Determine the (X, Y) coordinate at the center of the cell enclosing the given text.  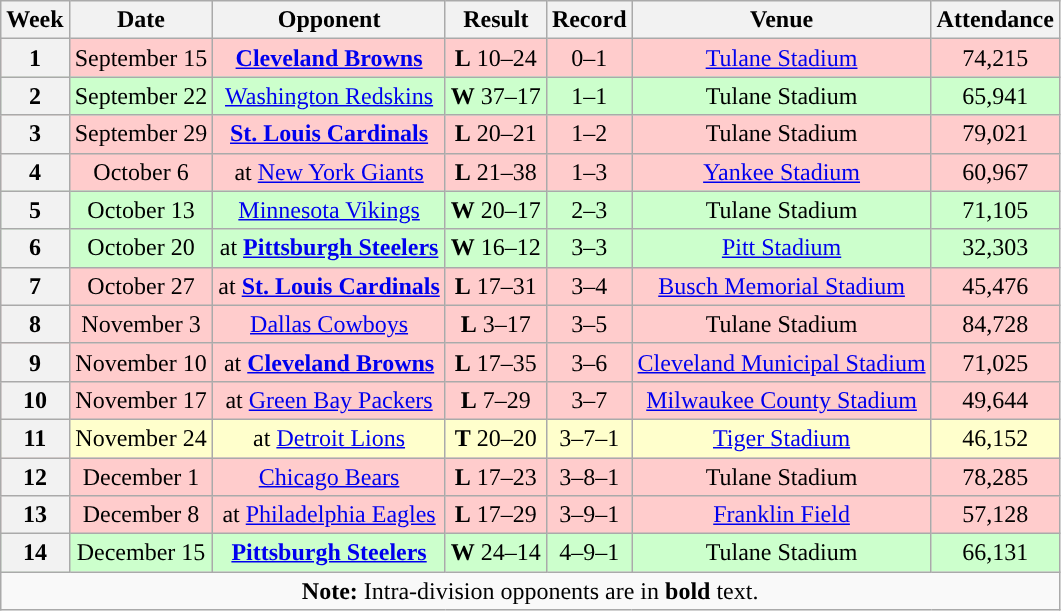
Pittsburgh Steelers (329, 553)
84,728 (995, 324)
at Cleveland Browns (329, 362)
3–6 (589, 362)
3–5 (589, 324)
46,152 (995, 438)
11 (35, 438)
Venue (782, 20)
10 (35, 400)
October 13 (141, 210)
Yankee Stadium (782, 172)
Tiger Stadium (782, 438)
9 (35, 362)
3–8–1 (589, 477)
Milwaukee County Stadium (782, 400)
October 20 (141, 248)
at Pittsburgh Steelers (329, 248)
November 3 (141, 324)
0–1 (589, 58)
L 17–29 (496, 515)
W 24–14 (496, 553)
66,131 (995, 553)
6 (35, 248)
W 37–17 (496, 96)
60,967 (995, 172)
Note: Intra-division opponents are in bold text. (530, 591)
5 (35, 210)
at Green Bay Packers (329, 400)
at Philadelphia Eagles (329, 515)
3–7 (589, 400)
at Detroit Lions (329, 438)
at St. Louis Cardinals (329, 286)
Date (141, 20)
December 1 (141, 477)
Cleveland Municipal Stadium (782, 362)
57,128 (995, 515)
Week (35, 20)
L 17–23 (496, 477)
13 (35, 515)
12 (35, 477)
4–9–1 (589, 553)
79,021 (995, 134)
November 10 (141, 362)
Minnesota Vikings (329, 210)
14 (35, 553)
49,644 (995, 400)
Record (589, 20)
2–3 (589, 210)
November 17 (141, 400)
3–3 (589, 248)
74,215 (995, 58)
3–7–1 (589, 438)
32,303 (995, 248)
T 20–20 (496, 438)
1 (35, 58)
3–4 (589, 286)
45,476 (995, 286)
1–1 (589, 96)
at New York Giants (329, 172)
3–9–1 (589, 515)
71,105 (995, 210)
L 17–31 (496, 286)
Attendance (995, 20)
October 27 (141, 286)
Opponent (329, 20)
Franklin Field (782, 515)
September 15 (141, 58)
78,285 (995, 477)
L 17–35 (496, 362)
Cleveland Browns (329, 58)
L 7–29 (496, 400)
Pitt Stadium (782, 248)
W 20–17 (496, 210)
September 29 (141, 134)
November 24 (141, 438)
3 (35, 134)
L 3–17 (496, 324)
7 (35, 286)
8 (35, 324)
L 21–38 (496, 172)
St. Louis Cardinals (329, 134)
Busch Memorial Stadium (782, 286)
Dallas Cowboys (329, 324)
September 22 (141, 96)
October 6 (141, 172)
W 16–12 (496, 248)
1–2 (589, 134)
71,025 (995, 362)
65,941 (995, 96)
L 10–24 (496, 58)
December 15 (141, 553)
December 8 (141, 515)
Result (496, 20)
L 20–21 (496, 134)
Chicago Bears (329, 477)
4 (35, 172)
Washington Redskins (329, 96)
2 (35, 96)
1–3 (589, 172)
